Provide the (x, y) coordinate of the cell's center where the given text is located.  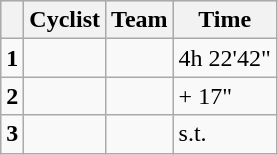
Time (224, 20)
4h 22'42" (224, 58)
3 (12, 134)
+ 17" (224, 96)
2 (12, 96)
s.t. (224, 134)
Cyclist (65, 20)
1 (12, 58)
Team (140, 20)
